Capture the cell that displays the provided text and extract its (X, Y) central coordinate. 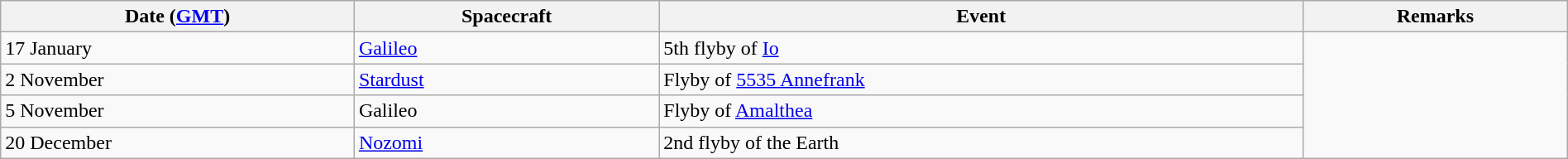
Event (981, 17)
Flyby of 5535 Annefrank (981, 79)
17 January (178, 48)
5 November (178, 111)
Flyby of Amalthea (981, 111)
20 December (178, 142)
2 November (178, 79)
Remarks (1436, 17)
5th flyby of Io (981, 48)
Date (GMT) (178, 17)
Stardust (506, 79)
2nd flyby of the Earth (981, 142)
Spacecraft (506, 17)
Nozomi (506, 142)
